Search for the cell housing the specified text and yield its [x, y] center coordinate. 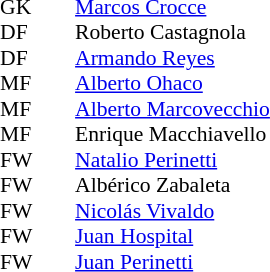
Armando Reyes [172, 58]
Enrique Macchiavello [172, 135]
Alberto Ohaco [172, 83]
Albérico Zabaleta [172, 185]
Alberto Marcovecchio [172, 109]
Nicolás Vivaldo [172, 211]
Roberto Castagnola [172, 33]
Natalio Perinetti [172, 160]
Juan Hospital [172, 237]
